Locate the cell with the specified text and output its [x, y] center coordinate. 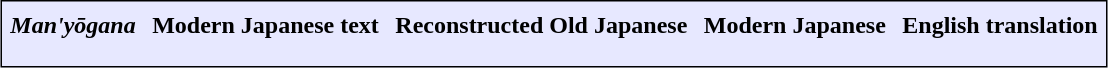
Reconstructed Old Japanese [542, 25]
Modern Japanese [794, 25]
English translation [1000, 25]
Modern Japanese text [266, 25]
Man'yōgana [73, 25]
